From the cell containing the given text, extract its center point as (X, Y) coordinate. 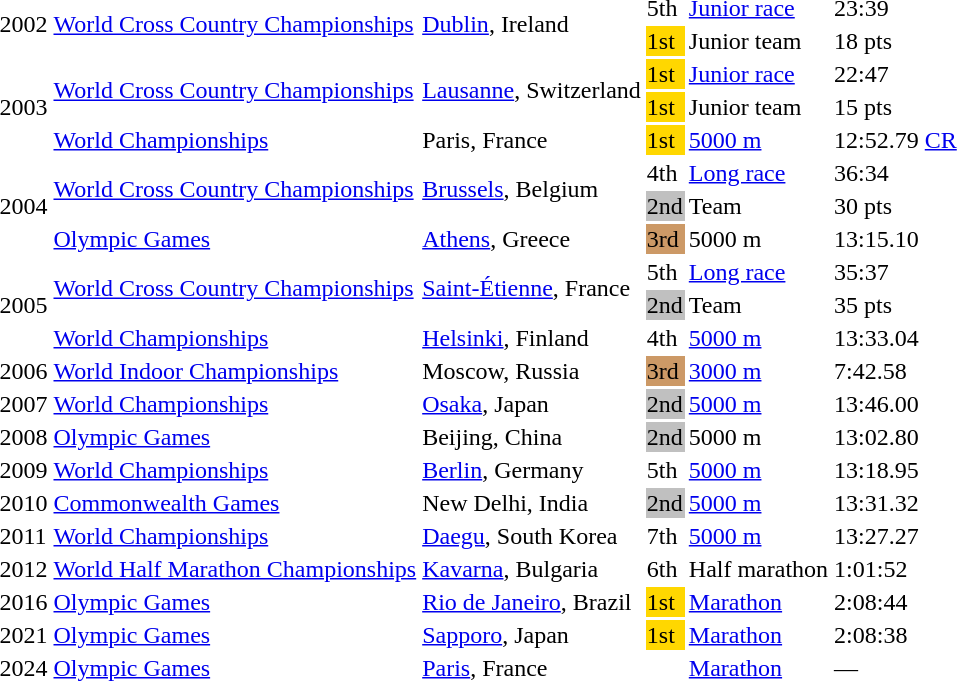
Sapporo, Japan (532, 635)
New Delhi, India (532, 503)
Daegu, South Korea (532, 536)
Brussels, Belgium (532, 190)
Berlin, Germany (532, 470)
Paris, France (532, 140)
Saint-Étienne, France (532, 288)
World Half Marathon Championships (235, 569)
Helsinki, Finland (532, 338)
Half marathon (758, 569)
Junior race (758, 74)
Lausanne, Switzerland (532, 90)
World Indoor Championships (235, 371)
6th (664, 569)
7th (664, 536)
Beijing, China (532, 437)
Kavarna, Bulgaria (532, 569)
3000 m (758, 371)
Rio de Janeiro, Brazil (532, 602)
Osaka, Japan (532, 404)
Commonwealth Games (235, 503)
Athens, Greece (532, 239)
Moscow, Russia (532, 371)
